Capture the cell that displays the provided text and extract its [X, Y] central coordinate. 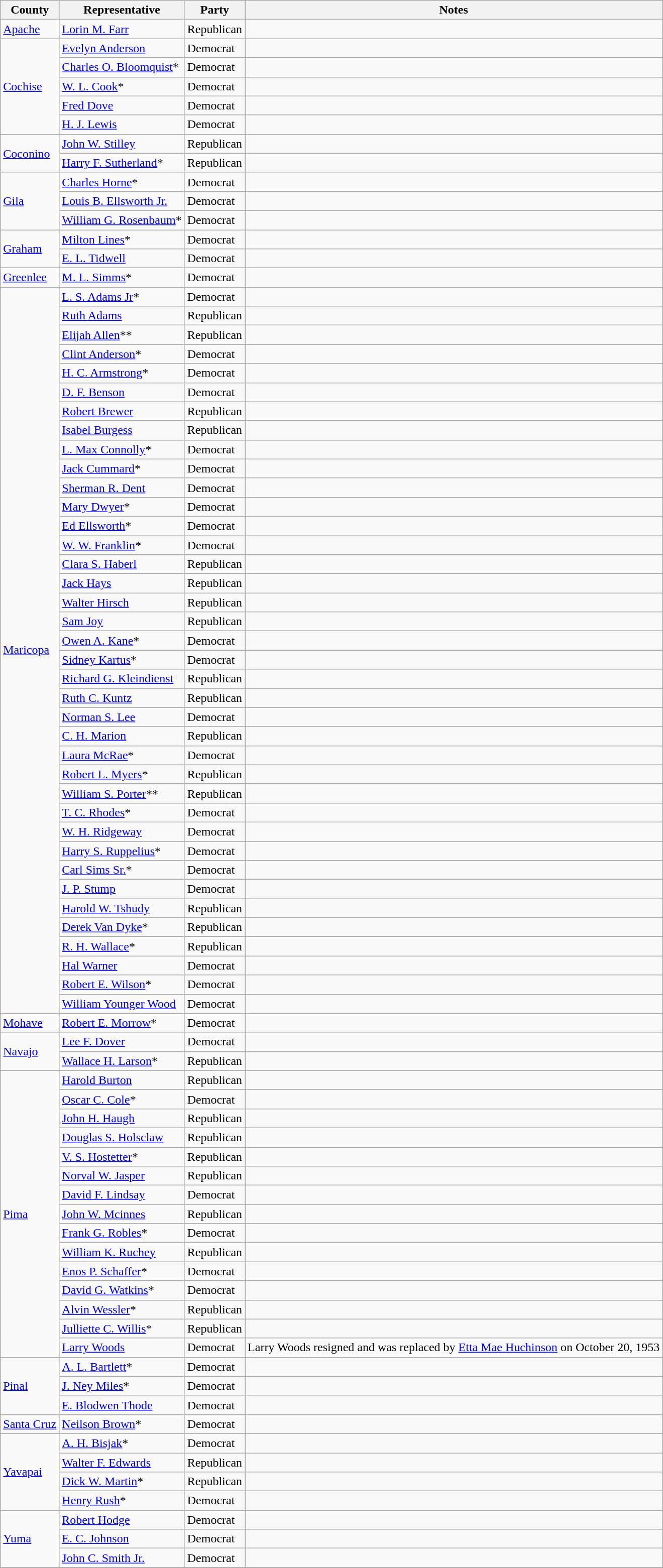
Santa Cruz [30, 1424]
Owen A. Kane* [122, 641]
Navajo [30, 1051]
Isabel Burgess [122, 430]
A. L. Bartlett* [122, 1367]
John W. Mcinnes [122, 1214]
Party [214, 10]
Larry Woods [122, 1348]
County [30, 10]
David F. Lindsay [122, 1195]
Laura McRae* [122, 755]
Jack Hays [122, 583]
Louis B. Ellsworth Jr. [122, 201]
Robert E. Wilson* [122, 985]
Graham [30, 249]
Gila [30, 201]
Lorin M. Farr [122, 29]
William Younger Wood [122, 1004]
Lee F. Dover [122, 1042]
A. H. Bisjak* [122, 1443]
Milton Lines* [122, 239]
E. C. Johnson [122, 1539]
Ed Ellsworth* [122, 526]
Pinal [30, 1386]
W. L. Cook* [122, 86]
H. C. Armstrong* [122, 373]
Robert Hodge [122, 1520]
John C. Smith Jr. [122, 1558]
Robert Brewer [122, 411]
Wallace H. Larson* [122, 1061]
Walter Hirsch [122, 602]
Harold Burton [122, 1080]
Charles O. Bloomquist* [122, 67]
John H. Haugh [122, 1118]
C. H. Marion [122, 736]
J. Ney Miles* [122, 1386]
Harold W. Tshudy [122, 908]
Coconino [30, 153]
Larry Woods resigned and was replaced by Etta Mae Huchinson on October 20, 1953 [454, 1348]
H. J. Lewis [122, 125]
Derek Van Dyke* [122, 927]
Jack Cummard* [122, 468]
Enos P. Schaffer* [122, 1271]
Evelyn Anderson [122, 48]
Elijah Allen** [122, 335]
W. W. Franklin* [122, 545]
L. S. Adams Jr* [122, 297]
W. H. Ridgeway [122, 831]
Apache [30, 29]
Harry F. Sutherland* [122, 163]
E. L. Tidwell [122, 259]
Charles Horne* [122, 182]
E. Blodwen Thode [122, 1405]
T. C. Rhodes* [122, 812]
Yuma [30, 1539]
Robert L. Myers* [122, 774]
Representative [122, 10]
Notes [454, 10]
John W. Stilley [122, 144]
William S. Porter** [122, 793]
V. S. Hostetter* [122, 1156]
D. F. Benson [122, 392]
Harry S. Ruppelius* [122, 851]
J. P. Stump [122, 889]
Norval W. Jasper [122, 1176]
Alvin Wessler* [122, 1309]
Clara S. Haberl [122, 564]
Sherman R. Dent [122, 488]
Walter F. Edwards [122, 1463]
Julliette C. Willis* [122, 1329]
Douglas S. Holsclaw [122, 1137]
Ruth Adams [122, 316]
Maricopa [30, 650]
Pima [30, 1214]
Richard G. Kleindienst [122, 679]
Fred Dove [122, 105]
Carl Sims Sr.* [122, 870]
Neilson Brown* [122, 1424]
David G. Watkins* [122, 1290]
William G. Rosenbaum* [122, 220]
Oscar C. Cole* [122, 1099]
Dick W. Martin* [122, 1482]
Norman S. Lee [122, 717]
R. H. Wallace* [122, 946]
Cochise [30, 86]
Mohave [30, 1023]
L. Max Connolly* [122, 449]
Sidney Kartus* [122, 660]
Greenlee [30, 278]
Henry Rush* [122, 1501]
M. L. Simms* [122, 278]
Robert E. Morrow* [122, 1023]
Mary Dwyer* [122, 507]
Sam Joy [122, 622]
Frank G. Robles* [122, 1233]
Ruth C. Kuntz [122, 698]
Yavapai [30, 1472]
Hal Warner [122, 966]
Clint Anderson* [122, 354]
William K. Ruchey [122, 1252]
